From the cell containing the given text, extract its center point as (X, Y) coordinate. 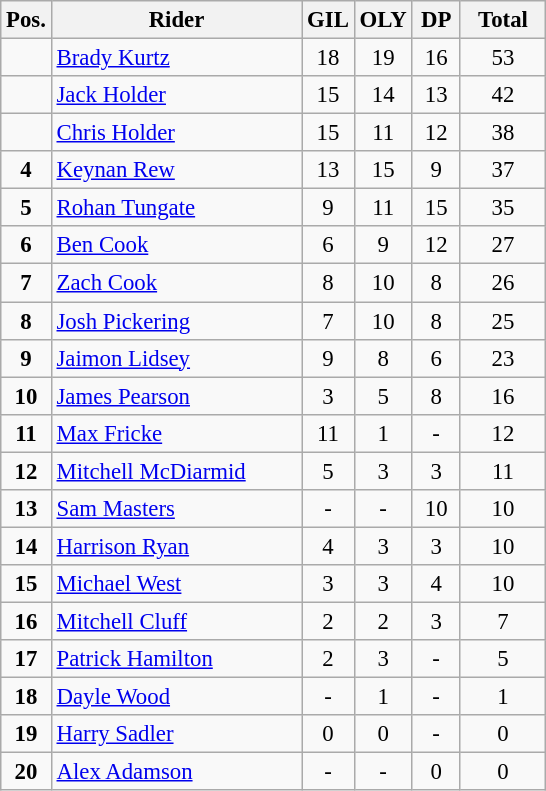
Sam Masters (176, 509)
OLY (383, 20)
53 (503, 58)
Michael West (176, 584)
Jaimon Lidsey (176, 358)
Harry Sadler (176, 734)
James Pearson (176, 396)
Rohan Tungate (176, 208)
DP (436, 20)
Jack Holder (176, 95)
Mitchell Cluff (176, 621)
GIL (328, 20)
Total (503, 20)
Dayle Wood (176, 697)
Patrick Hamilton (176, 659)
Rider (176, 20)
Mitchell McDiarmid (176, 471)
38 (503, 133)
Chris Holder (176, 133)
Keynan Rew (176, 170)
25 (503, 321)
35 (503, 208)
26 (503, 283)
23 (503, 358)
20 (26, 772)
Zach Cook (176, 283)
Pos. (26, 20)
42 (503, 95)
Harrison Ryan (176, 546)
27 (503, 245)
Ben Cook (176, 245)
Max Fricke (176, 433)
37 (503, 170)
Alex Adamson (176, 772)
Josh Pickering (176, 321)
17 (26, 659)
Brady Kurtz (176, 58)
